Provide the (X, Y) coordinate of the cell's center where the given text is located.  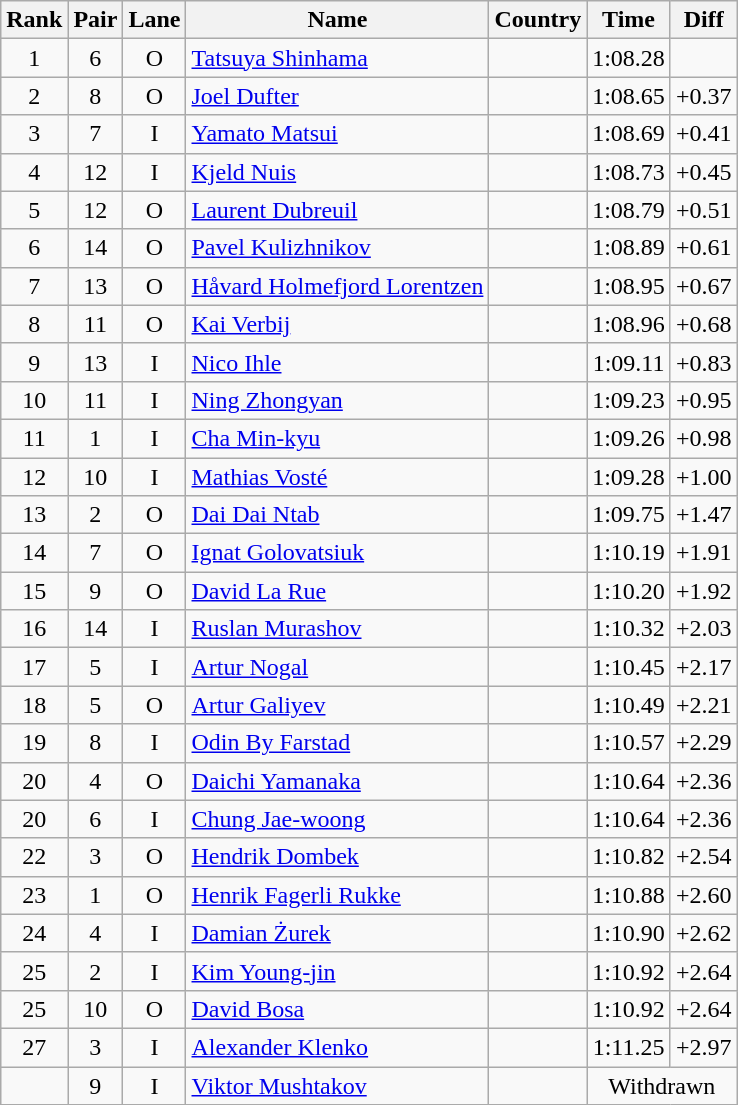
Chung Jae-woong (338, 819)
+2.03 (704, 629)
23 (34, 895)
Viktor Mushtakov (338, 1085)
19 (34, 743)
1:08.28 (629, 58)
+0.98 (704, 438)
1:11.25 (629, 1047)
Time (629, 20)
1:10.19 (629, 553)
Dai Dai Ntab (338, 515)
24 (34, 933)
+0.41 (704, 134)
+2.21 (704, 705)
22 (34, 857)
+0.68 (704, 324)
1:09.28 (629, 477)
+1.92 (704, 591)
Diff (704, 20)
David La Rue (338, 591)
+1.00 (704, 477)
+0.83 (704, 362)
+0.95 (704, 400)
Mathias Vosté (338, 477)
Ning Zhongyan (338, 400)
Damian Żurek (338, 933)
Kai Verbij (338, 324)
1:08.96 (629, 324)
Tatsuya Shinhama (338, 58)
+2.97 (704, 1047)
Ignat Golovatsiuk (338, 553)
Artur Nogal (338, 667)
Henrik Fagerli Rukke (338, 895)
Alexander Klenko (338, 1047)
Pair (96, 20)
1:10.32 (629, 629)
Lane (154, 20)
Rank (34, 20)
Kjeld Nuis (338, 172)
1:10.20 (629, 591)
Name (338, 20)
1:08.65 (629, 96)
Nico Ihle (338, 362)
+2.60 (704, 895)
1:10.82 (629, 857)
1:08.89 (629, 248)
Odin By Farstad (338, 743)
15 (34, 591)
+1.47 (704, 515)
16 (34, 629)
+0.51 (704, 210)
1:10.88 (629, 895)
1:10.45 (629, 667)
Cha Min-kyu (338, 438)
+2.17 (704, 667)
17 (34, 667)
+0.37 (704, 96)
1:09.23 (629, 400)
Yamato Matsui (338, 134)
+2.62 (704, 933)
+2.29 (704, 743)
1:08.79 (629, 210)
1:08.73 (629, 172)
1:08.69 (629, 134)
1:09.26 (629, 438)
+0.61 (704, 248)
27 (34, 1047)
Håvard Holmefjord Lorentzen (338, 286)
1:10.57 (629, 743)
Kim Young-jin (338, 971)
Ruslan Murashov (338, 629)
Withdrawn (662, 1085)
1:10.90 (629, 933)
Daichi Yamanaka (338, 781)
Artur Galiyev (338, 705)
+1.91 (704, 553)
Joel Dufter (338, 96)
+2.54 (704, 857)
+0.45 (704, 172)
18 (34, 705)
1:10.49 (629, 705)
Laurent Dubreuil (338, 210)
Hendrik Dombek (338, 857)
Country (538, 20)
David Bosa (338, 1009)
1:09.75 (629, 515)
+0.67 (704, 286)
Pavel Kulizhnikov (338, 248)
1:08.95 (629, 286)
1:09.11 (629, 362)
